Locate the cell with the specified text and output its (x, y) center coordinate. 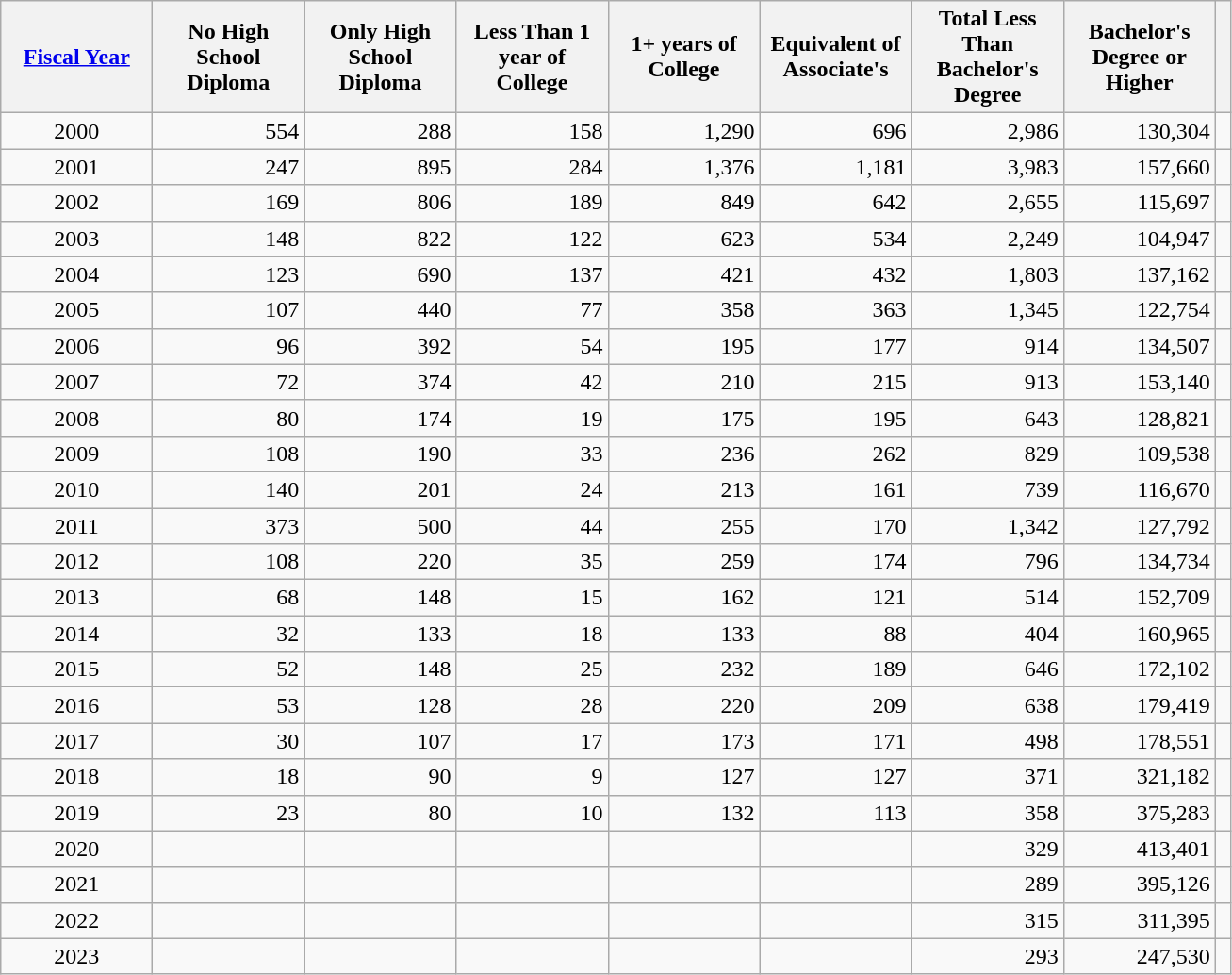
2000 (77, 131)
375,283 (1139, 813)
24 (532, 489)
829 (988, 454)
No High School Diploma (228, 57)
232 (684, 669)
2011 (77, 525)
15 (532, 598)
646 (988, 669)
134,734 (1139, 562)
9 (532, 777)
2014 (77, 634)
153,140 (1139, 382)
2010 (77, 489)
19 (532, 418)
122 (532, 239)
500 (381, 525)
2009 (77, 454)
914 (988, 346)
2012 (77, 562)
739 (988, 489)
849 (684, 203)
116,670 (1139, 489)
90 (381, 777)
262 (835, 454)
130,304 (1139, 131)
2015 (77, 669)
690 (381, 274)
25 (532, 669)
2002 (77, 203)
554 (228, 131)
392 (381, 346)
498 (988, 741)
2021 (77, 884)
213 (684, 489)
638 (988, 705)
1,803 (988, 274)
Fiscal Year (77, 57)
1,181 (835, 167)
2018 (77, 777)
288 (381, 131)
32 (228, 634)
2013 (77, 598)
2019 (77, 813)
2008 (77, 418)
2003 (77, 239)
201 (381, 489)
17 (532, 741)
404 (988, 634)
35 (532, 562)
28 (532, 705)
178,551 (1139, 741)
215 (835, 382)
315 (988, 920)
413,401 (1139, 849)
421 (684, 274)
128 (381, 705)
177 (835, 346)
53 (228, 705)
77 (532, 310)
134,507 (1139, 346)
161 (835, 489)
293 (988, 956)
162 (684, 598)
1,345 (988, 310)
122,754 (1139, 310)
2007 (77, 382)
132 (684, 813)
395,126 (1139, 884)
2006 (77, 346)
822 (381, 239)
33 (532, 454)
109,538 (1139, 454)
259 (684, 562)
175 (684, 418)
68 (228, 598)
123 (228, 274)
10 (532, 813)
2017 (77, 741)
2,655 (988, 203)
157,660 (1139, 167)
2,249 (988, 239)
321,182 (1139, 777)
642 (835, 203)
170 (835, 525)
1,290 (684, 131)
2,986 (988, 131)
140 (228, 489)
72 (228, 382)
514 (988, 598)
289 (988, 884)
432 (835, 274)
158 (532, 131)
2022 (77, 920)
137 (532, 274)
113 (835, 813)
255 (684, 525)
236 (684, 454)
2004 (77, 274)
311,395 (1139, 920)
895 (381, 167)
44 (532, 525)
160,965 (1139, 634)
284 (532, 167)
440 (381, 310)
Only High School Diploma (381, 57)
127,792 (1139, 525)
2020 (77, 849)
190 (381, 454)
363 (835, 310)
1+ years of College (684, 57)
1,376 (684, 167)
Total Less Than Bachelor's Degree (988, 57)
2005 (77, 310)
374 (381, 382)
96 (228, 346)
373 (228, 525)
2001 (77, 167)
247 (228, 167)
54 (532, 346)
623 (684, 239)
Less Than 1 year of College (532, 57)
42 (532, 382)
171 (835, 741)
329 (988, 849)
796 (988, 562)
30 (228, 741)
52 (228, 669)
3,983 (988, 167)
172,102 (1139, 669)
152,709 (1139, 598)
247,530 (1139, 956)
696 (835, 131)
173 (684, 741)
371 (988, 777)
643 (988, 418)
1,342 (988, 525)
104,947 (1139, 239)
121 (835, 598)
128,821 (1139, 418)
88 (835, 634)
115,697 (1139, 203)
179,419 (1139, 705)
534 (835, 239)
Bachelor's Degree or Higher (1139, 57)
806 (381, 203)
23 (228, 813)
137,162 (1139, 274)
Equivalent of Associate's (835, 57)
169 (228, 203)
209 (835, 705)
2016 (77, 705)
210 (684, 382)
2023 (77, 956)
913 (988, 382)
